Find where the given text appears and provide that cell's center as [x, y] coordinate. 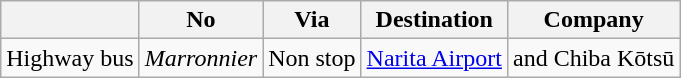
Via [312, 20]
Narita Airport [434, 58]
Company [593, 20]
and Chiba Kōtsū [593, 58]
No [201, 20]
Marronnier [201, 58]
Highway bus [70, 58]
Non stop [312, 58]
Destination [434, 20]
